Pinpoint the cell where the given text exists, returning its (X, Y) midpoint coordinate. 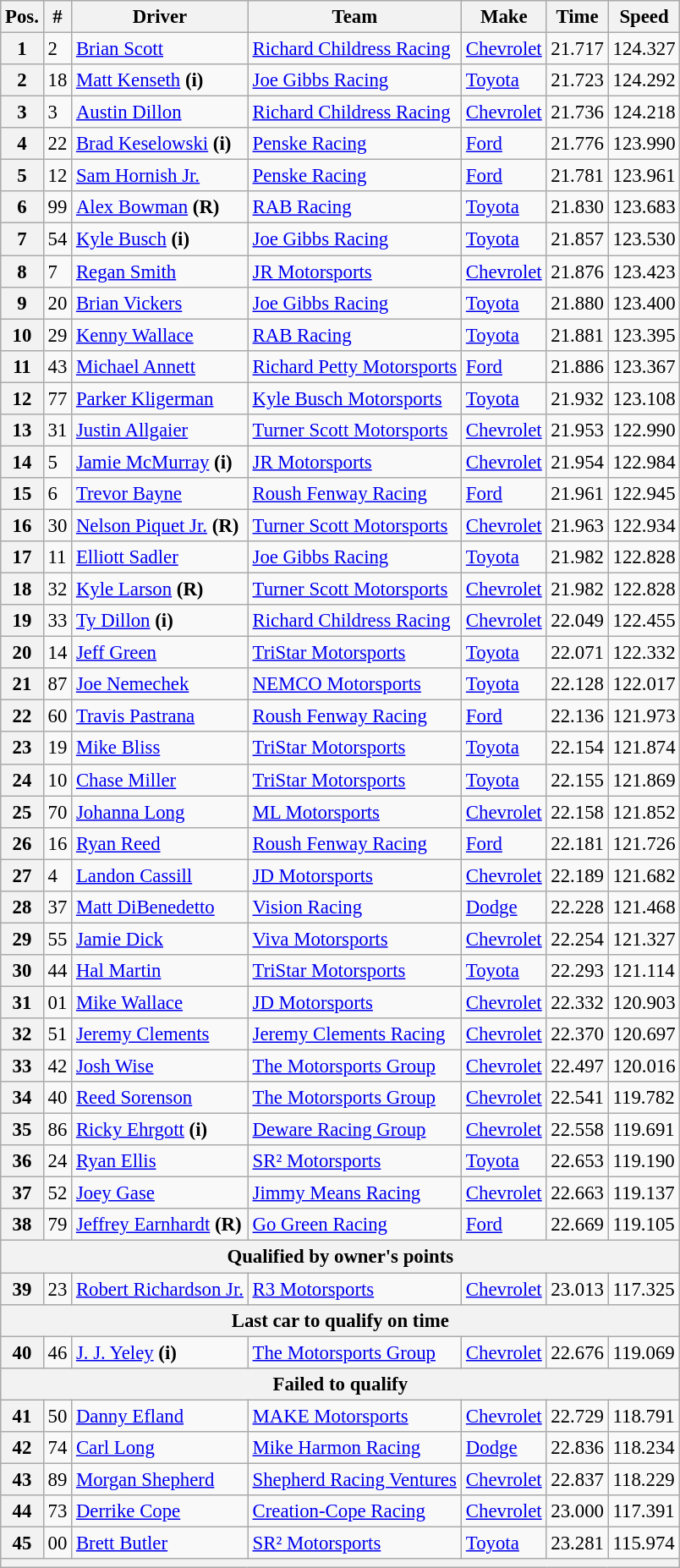
123.400 (644, 303)
123.961 (644, 176)
121.973 (644, 716)
122.017 (644, 684)
121.114 (644, 971)
22.669 (577, 1225)
Shepherd Racing Ventures (354, 1479)
25 (22, 812)
Vision Racing (354, 907)
Austin Dillon (161, 112)
Carl Long (161, 1448)
Reed Sorenson (161, 1098)
Jamie Dick (161, 939)
Jamie McMurray (i) (161, 462)
22.541 (577, 1098)
Sam Hornish Jr. (161, 176)
21.723 (577, 80)
Ryan Ellis (161, 1161)
118.229 (644, 1479)
73 (58, 1511)
22.676 (577, 1352)
122.984 (644, 462)
119.105 (644, 1225)
ML Motorsports (354, 812)
27 (22, 875)
21 (22, 684)
Elliott Sadler (161, 557)
89 (58, 1479)
120.903 (644, 1002)
Brett Butler (161, 1543)
Nelson Piquet Jr. (R) (161, 525)
54 (58, 239)
122.455 (644, 621)
87 (58, 684)
J. J. Yeley (i) (161, 1352)
22.181 (577, 843)
120.697 (644, 1034)
115.974 (644, 1543)
118.234 (644, 1448)
123.367 (644, 366)
123.530 (644, 239)
Jeffrey Earnhardt (R) (161, 1225)
Ricky Ehrgott (i) (161, 1130)
123.423 (644, 271)
22.837 (577, 1479)
55 (58, 939)
21.963 (577, 525)
Hal Martin (161, 971)
22.293 (577, 971)
123.683 (644, 207)
121.869 (644, 780)
Joey Gase (161, 1193)
21.776 (577, 144)
Travis Pastrana (161, 716)
01 (58, 1002)
17 (22, 557)
119.069 (644, 1352)
21.932 (577, 398)
35 (22, 1130)
Morgan Shepherd (161, 1479)
39 (22, 1289)
22.254 (577, 939)
52 (58, 1193)
Brian Vickers (161, 303)
Kenny Wallace (161, 335)
Chase Miller (161, 780)
86 (58, 1130)
36 (22, 1161)
Ty Dillon (i) (161, 621)
Kyle Busch Motorsports (354, 398)
Regan Smith (161, 271)
74 (58, 1448)
15 (22, 494)
13 (22, 430)
22.136 (577, 716)
119.782 (644, 1098)
Team (354, 17)
21.953 (577, 430)
124.218 (644, 112)
Mike Wallace (161, 1002)
121.327 (644, 939)
00 (58, 1543)
Richard Petty Motorsports (354, 366)
21.886 (577, 366)
Justin Allgaier (161, 430)
46 (58, 1352)
Jeremy Clements Racing (354, 1034)
Failed to qualify (340, 1384)
Pos. (22, 17)
22.228 (577, 907)
41 (22, 1416)
Landon Cassill (161, 875)
Trevor Bayne (161, 494)
23.000 (577, 1511)
8 (22, 271)
123.108 (644, 398)
23.013 (577, 1289)
122.332 (644, 653)
22.128 (577, 684)
Last car to qualify on time (340, 1320)
22.155 (577, 780)
124.292 (644, 80)
122.990 (644, 430)
Jeremy Clements (161, 1034)
22.653 (577, 1161)
119.190 (644, 1161)
121.852 (644, 812)
Creation-Cope Racing (354, 1511)
Kyle Busch (i) (161, 239)
22.158 (577, 812)
Mike Bliss (161, 748)
Time (577, 17)
21.717 (577, 49)
Deware Racing Group (354, 1130)
121.468 (644, 907)
Go Green Racing (354, 1225)
22.332 (577, 1002)
Danny Efland (161, 1416)
1 (22, 49)
79 (58, 1225)
Michael Annett (161, 366)
21.954 (577, 462)
Alex Bowman (R) (161, 207)
123.395 (644, 335)
Qualified by owner's points (340, 1257)
34 (22, 1098)
# (58, 17)
22.049 (577, 621)
Robert Richardson Jr. (161, 1289)
117.391 (644, 1511)
NEMCO Motorsports (354, 684)
60 (58, 716)
Jimmy Means Racing (354, 1193)
23.281 (577, 1543)
22.497 (577, 1066)
119.137 (644, 1193)
99 (58, 207)
28 (22, 907)
21.876 (577, 271)
Brad Keselowski (i) (161, 144)
Jeff Green (161, 653)
50 (58, 1416)
45 (22, 1543)
118.791 (644, 1416)
22.071 (577, 653)
22.729 (577, 1416)
21.961 (577, 494)
Derrike Cope (161, 1511)
117.325 (644, 1289)
Mike Harmon Racing (354, 1448)
119.691 (644, 1130)
21.781 (577, 176)
9 (22, 303)
Joe Nemechek (161, 684)
77 (58, 398)
Matt DiBenedetto (161, 907)
123.990 (644, 144)
122.934 (644, 525)
22.154 (577, 748)
22.370 (577, 1034)
121.726 (644, 843)
22.836 (577, 1448)
121.682 (644, 875)
22.558 (577, 1130)
26 (22, 843)
21.736 (577, 112)
124.327 (644, 49)
Ryan Reed (161, 843)
21.881 (577, 335)
21.857 (577, 239)
Johanna Long (161, 812)
Kyle Larson (R) (161, 589)
38 (22, 1225)
21.830 (577, 207)
Viva Motorsports (354, 939)
70 (58, 812)
Speed (644, 17)
Matt Kenseth (i) (161, 80)
122.945 (644, 494)
MAKE Motorsports (354, 1416)
Parker Kligerman (161, 398)
R3 Motorsports (354, 1289)
Driver (161, 17)
22.189 (577, 875)
Josh Wise (161, 1066)
22.663 (577, 1193)
120.016 (644, 1066)
51 (58, 1034)
21.880 (577, 303)
Brian Scott (161, 49)
121.874 (644, 748)
Make (504, 17)
